Pinpoint the cell where the given text exists, returning its [x, y] midpoint coordinate. 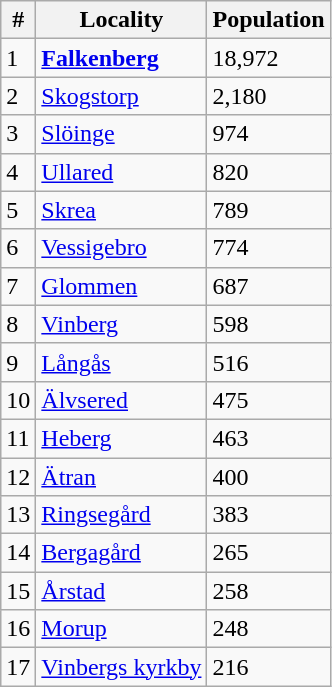
18,972 [268, 58]
974 [268, 134]
Falkenberg [122, 58]
Vessigebro [122, 248]
687 [268, 286]
Vinberg [122, 324]
Heberg [122, 438]
475 [268, 400]
14 [18, 553]
Skogstorp [122, 96]
13 [18, 515]
Ullared [122, 172]
17 [18, 667]
820 [268, 172]
2,180 [268, 96]
Locality [122, 20]
6 [18, 248]
463 [268, 438]
Långås [122, 362]
16 [18, 629]
Ätran [122, 477]
Årstad [122, 591]
258 [268, 591]
9 [18, 362]
5 [18, 210]
15 [18, 591]
Bergagård [122, 553]
2 [18, 96]
Ringsegård [122, 515]
383 [268, 515]
774 [268, 248]
Glommen [122, 286]
516 [268, 362]
10 [18, 400]
3 [18, 134]
Population [268, 20]
Morup [122, 629]
Älvsered [122, 400]
265 [268, 553]
# [18, 20]
11 [18, 438]
1 [18, 58]
248 [268, 629]
8 [18, 324]
Slöinge [122, 134]
Skrea [122, 210]
400 [268, 477]
7 [18, 286]
4 [18, 172]
216 [268, 667]
12 [18, 477]
789 [268, 210]
598 [268, 324]
Vinbergs kyrkby [122, 667]
